Extract the (X, Y) coordinate from the center of the cell holding the provided text.  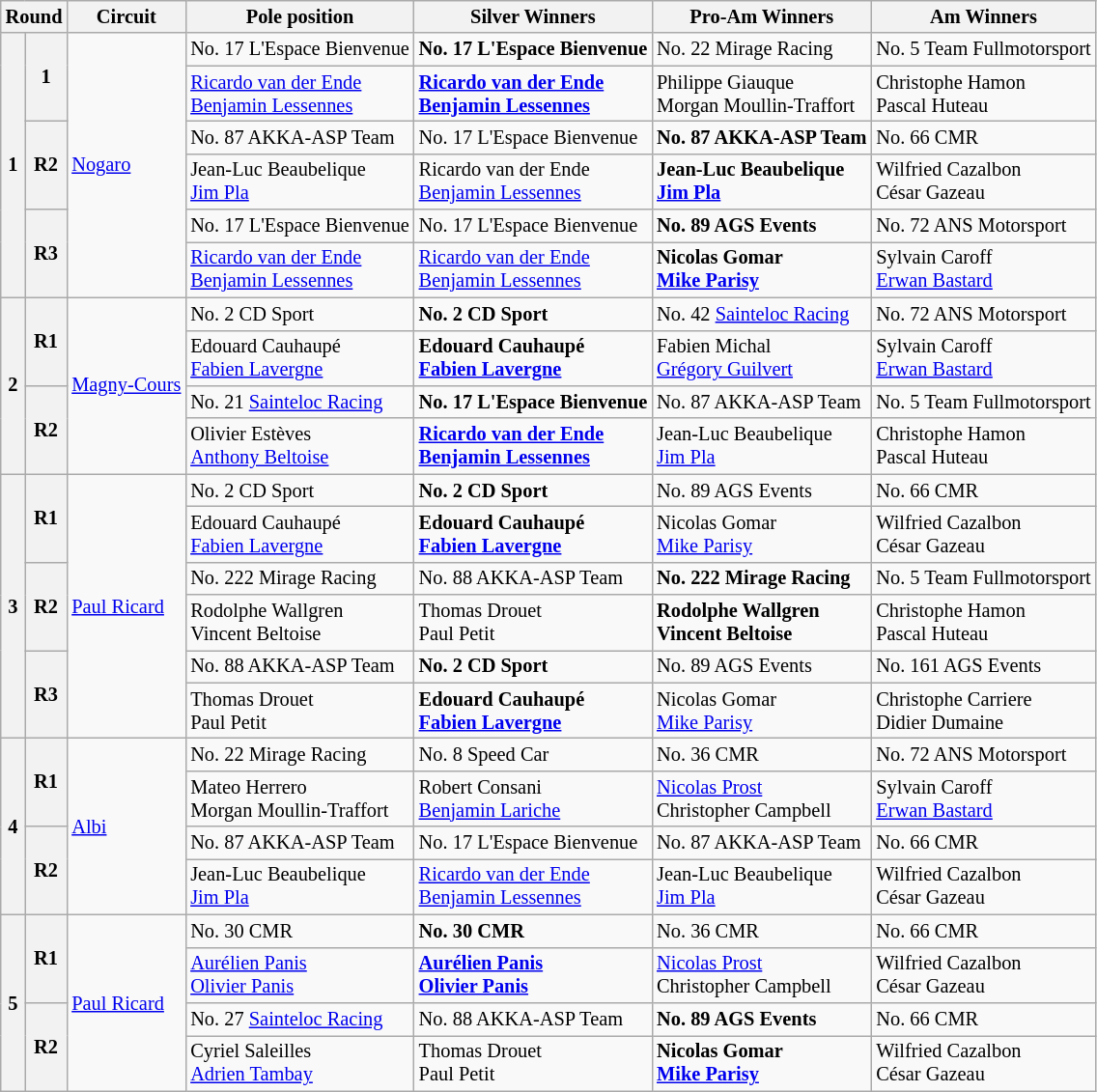
Cyriel Saleilles Adrien Tambay (299, 1063)
Magny-Cours (126, 386)
No. 161 AGS Events (983, 666)
No. 8 Speed Car (533, 754)
No. 42 Sainteloc Racing (761, 314)
Olivier Estèves Anthony Beltoise (299, 446)
Am Winners (983, 16)
2 (14, 386)
Albi (126, 826)
No. 21 Sainteloc Racing (299, 402)
5 (14, 1002)
Robert Consani Benjamin Lariche (533, 798)
Pole position (299, 16)
Round (35, 16)
4 (14, 826)
Mateo Herrero Morgan Moullin-Traffort (299, 798)
Nogaro (126, 165)
No. 27 Sainteloc Racing (299, 1019)
Christophe Carriere Didier Dumaine (983, 711)
Fabien Michal Grégory Guilvert (761, 358)
Pro-Am Winners (761, 16)
Silver Winners (533, 16)
Circuit (126, 16)
3 (14, 606)
Philippe Giauque Morgan Moullin-Traffort (761, 94)
